Return the [x, y] coordinate for the center point of the cell that contains the specified text.  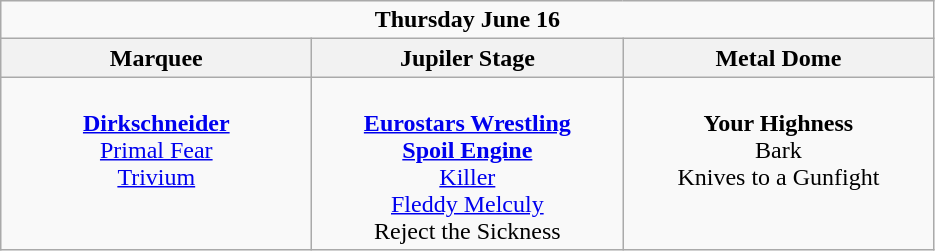
Eurostars Wrestling Spoil Engine Killer Fleddy Melculy Reject the Sickness [468, 164]
Metal Dome [778, 58]
Jupiler Stage [468, 58]
Your Highness Bark Knives to a Gunfight [778, 164]
Dirkschneider Primal Fear Trivium [156, 164]
Thursday June 16 [468, 20]
Marquee [156, 58]
